Find where the given text appears and provide that cell's center as [x, y] coordinate. 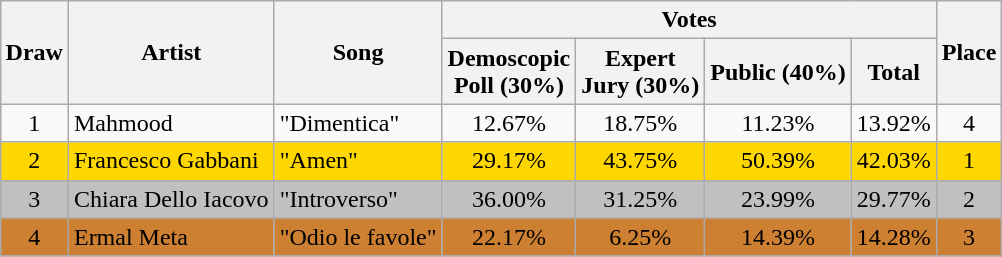
31.25% [640, 199]
11.23% [778, 123]
22.17% [509, 237]
42.03% [894, 161]
"Dimentica" [358, 123]
"Odio le favole" [358, 237]
6.25% [640, 237]
Artist [171, 52]
50.39% [778, 161]
Chiara Dello Iacovo [171, 199]
36.00% [509, 199]
Total [894, 72]
23.99% [778, 199]
29.17% [509, 161]
43.75% [640, 161]
18.75% [640, 123]
Ermal Meta [171, 237]
13.92% [894, 123]
DemoscopicPoll (30%) [509, 72]
Votes [689, 20]
14.28% [894, 237]
29.77% [894, 199]
"Introverso" [358, 199]
Francesco Gabbani [171, 161]
"Amen" [358, 161]
Public (40%) [778, 72]
Song [358, 52]
ExpertJury (30%) [640, 72]
Mahmood [171, 123]
Place [969, 52]
12.67% [509, 123]
Draw [34, 52]
14.39% [778, 237]
